Pinpoint the cell where the given text exists, returning its [X, Y] midpoint coordinate. 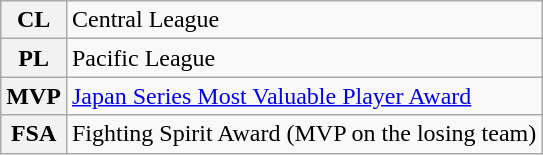
PL [34, 58]
MVP [34, 96]
Fighting Spirit Award (MVP on the losing team) [304, 134]
Central League [304, 20]
CL [34, 20]
Pacific League [304, 58]
FSA [34, 134]
Japan Series Most Valuable Player Award [304, 96]
